Return (x, y) of the center of cell containing provided text 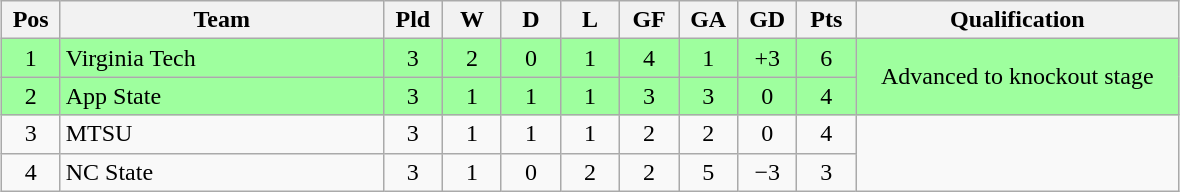
5 (708, 172)
+3 (768, 58)
Qualification (1018, 20)
L (590, 20)
GA (708, 20)
Pts (826, 20)
GD (768, 20)
MTSU (222, 134)
W (472, 20)
Team (222, 20)
GF (650, 20)
D (530, 20)
App State (222, 96)
−3 (768, 172)
Pld (412, 20)
6 (826, 58)
NC State (222, 172)
Virginia Tech (222, 58)
Pos (30, 20)
Advanced to knockout stage (1018, 77)
